For the text-containing cell, return its midpoint in [x, y] coordinate format. 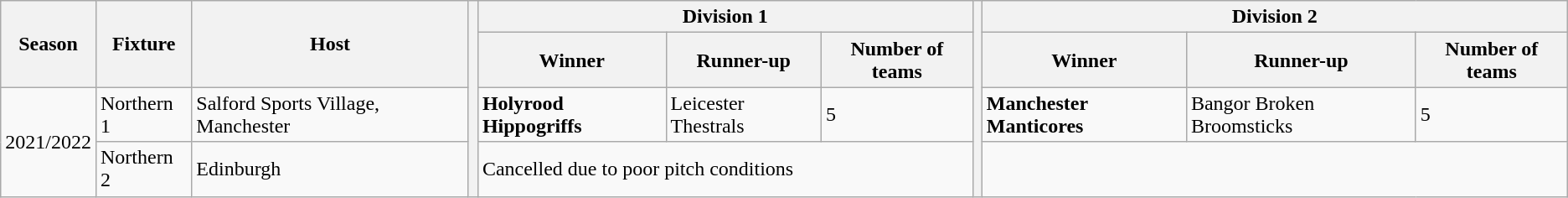
Northern 1 [143, 114]
Cancelled due to poor pitch conditions [725, 169]
Bangor Broken Broomsticks [1301, 114]
Division 2 [1275, 17]
Salford Sports Village, Manchester [330, 114]
Manchester Manticores [1084, 114]
Division 1 [725, 17]
Northern 2 [143, 169]
Holyrood Hippogriffs [571, 114]
Season [49, 44]
Fixture [143, 44]
Leicester Thestrals [744, 114]
2021/2022 [49, 142]
Host [330, 44]
Edinburgh [330, 169]
